From the cell containing the given text, extract its center point as (x, y) coordinate. 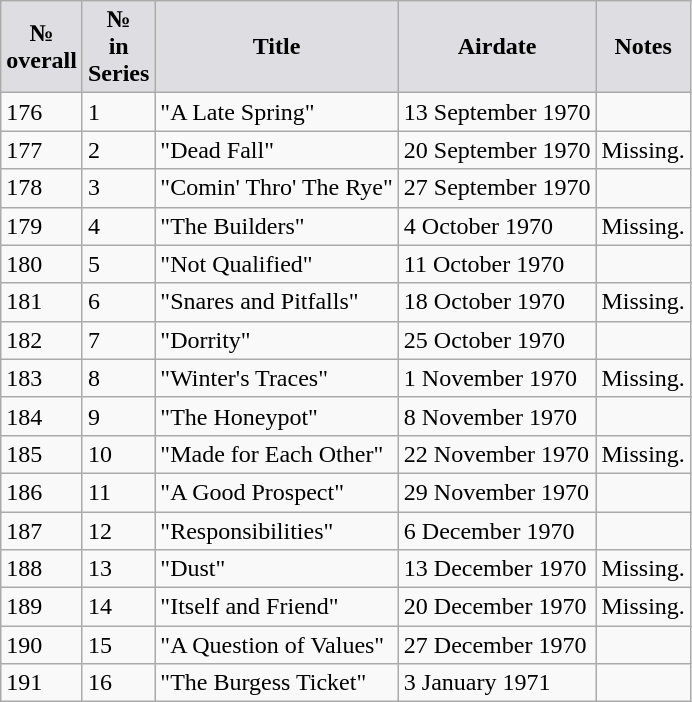
178 (42, 188)
"Snares and Pitfalls" (276, 302)
14 (118, 607)
5 (118, 264)
176 (42, 112)
2 (118, 150)
Title (276, 47)
13 December 1970 (497, 569)
"A Late Spring" (276, 112)
"Winter's Traces" (276, 378)
Notes (643, 47)
13 September 1970 (497, 112)
№inSeries (118, 47)
18 October 1970 (497, 302)
3 (118, 188)
181 (42, 302)
"A Question of Values" (276, 645)
25 October 1970 (497, 340)
"Responsibilities" (276, 531)
3 January 1971 (497, 683)
"Dust" (276, 569)
"Comin' Thro' The Rye" (276, 188)
29 November 1970 (497, 492)
10 (118, 454)
190 (42, 645)
"Dead Fall" (276, 150)
1 November 1970 (497, 378)
188 (42, 569)
191 (42, 683)
187 (42, 531)
7 (118, 340)
184 (42, 416)
177 (42, 150)
"Itself and Friend" (276, 607)
4 October 1970 (497, 226)
15 (118, 645)
"Dorrity" (276, 340)
12 (118, 531)
4 (118, 226)
8 (118, 378)
179 (42, 226)
"A Good Prospect" (276, 492)
№overall (42, 47)
6 (118, 302)
11 October 1970 (497, 264)
20 December 1970 (497, 607)
13 (118, 569)
189 (42, 607)
6 December 1970 (497, 531)
180 (42, 264)
183 (42, 378)
"Not Qualified" (276, 264)
27 September 1970 (497, 188)
"The Honeypot" (276, 416)
"The Builders" (276, 226)
182 (42, 340)
11 (118, 492)
185 (42, 454)
186 (42, 492)
27 December 1970 (497, 645)
8 November 1970 (497, 416)
"Made for Each Other" (276, 454)
20 September 1970 (497, 150)
22 November 1970 (497, 454)
"The Burgess Ticket" (276, 683)
1 (118, 112)
9 (118, 416)
Airdate (497, 47)
16 (118, 683)
